Return the (x, y) coordinate for the center point of the cell that contains the specified text.  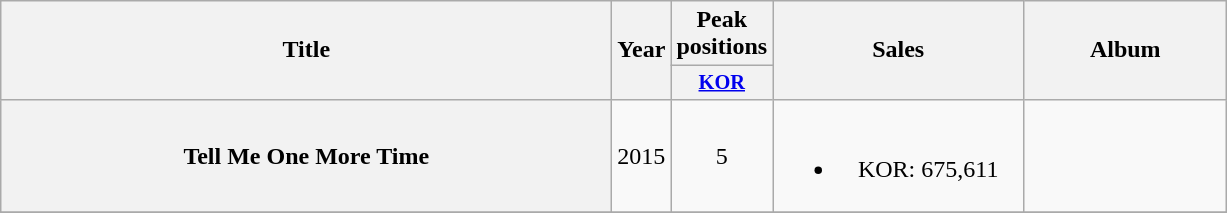
Tell Me One More Time (306, 156)
2015 (642, 156)
Peak positions (722, 34)
KOR: 675,611 (898, 156)
Year (642, 50)
Sales (898, 50)
5 (722, 156)
Album (1126, 50)
KOR (722, 83)
Title (306, 50)
